Search for the cell housing the specified text and yield its (x, y) center coordinate. 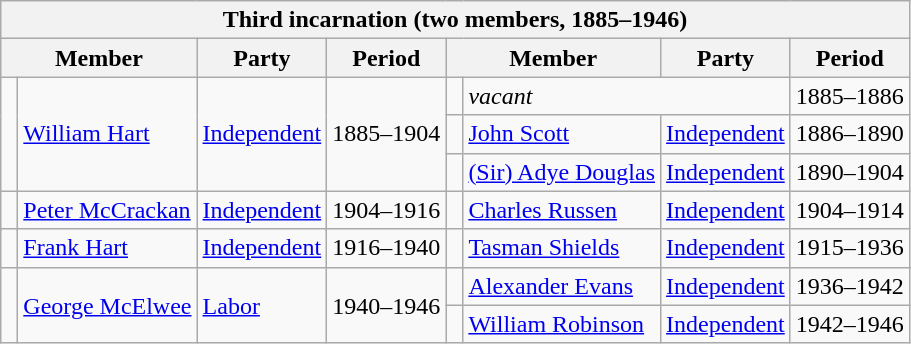
vacant (626, 96)
Alexander Evans (562, 286)
1916–1940 (386, 248)
John Scott (562, 134)
1885–1904 (386, 134)
William Robinson (562, 324)
1904–1914 (850, 210)
1940–1946 (386, 305)
1942–1946 (850, 324)
1885–1886 (850, 96)
George McElwee (108, 305)
1886–1890 (850, 134)
1936–1942 (850, 286)
Tasman Shields (562, 248)
1904–1916 (386, 210)
William Hart (108, 134)
Third incarnation (two members, 1885–1946) (456, 20)
1915–1936 (850, 248)
(Sir) Adye Douglas (562, 172)
Peter McCrackan (108, 210)
1890–1904 (850, 172)
Frank Hart (108, 248)
Labor (262, 305)
Charles Russen (562, 210)
